Determine the [X, Y] coordinate at the center of the cell enclosing the given text.  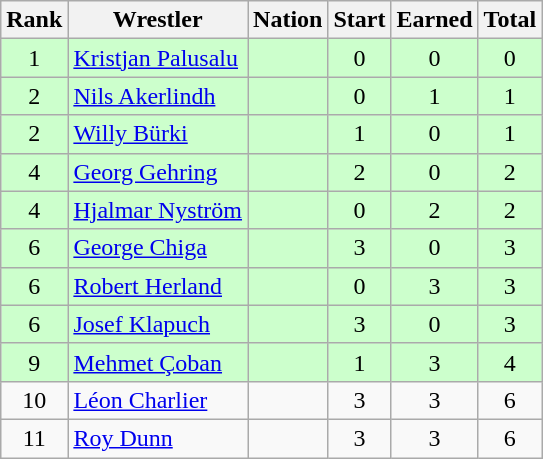
Roy Dunn [158, 438]
10 [34, 400]
Georg Gehring [158, 172]
Kristjan Palusalu [158, 58]
Earned [434, 20]
Robert Herland [158, 286]
Léon Charlier [158, 400]
Willy Bürki [158, 134]
Nils Akerlindh [158, 96]
Start [360, 20]
11 [34, 438]
Josef Klapuch [158, 324]
Nation [288, 20]
Hjalmar Nyström [158, 210]
Total [510, 20]
Wrestler [158, 20]
Mehmet Çoban [158, 362]
Rank [34, 20]
9 [34, 362]
George Chiga [158, 248]
